Search for the cell housing the specified text and yield its [X, Y] center coordinate. 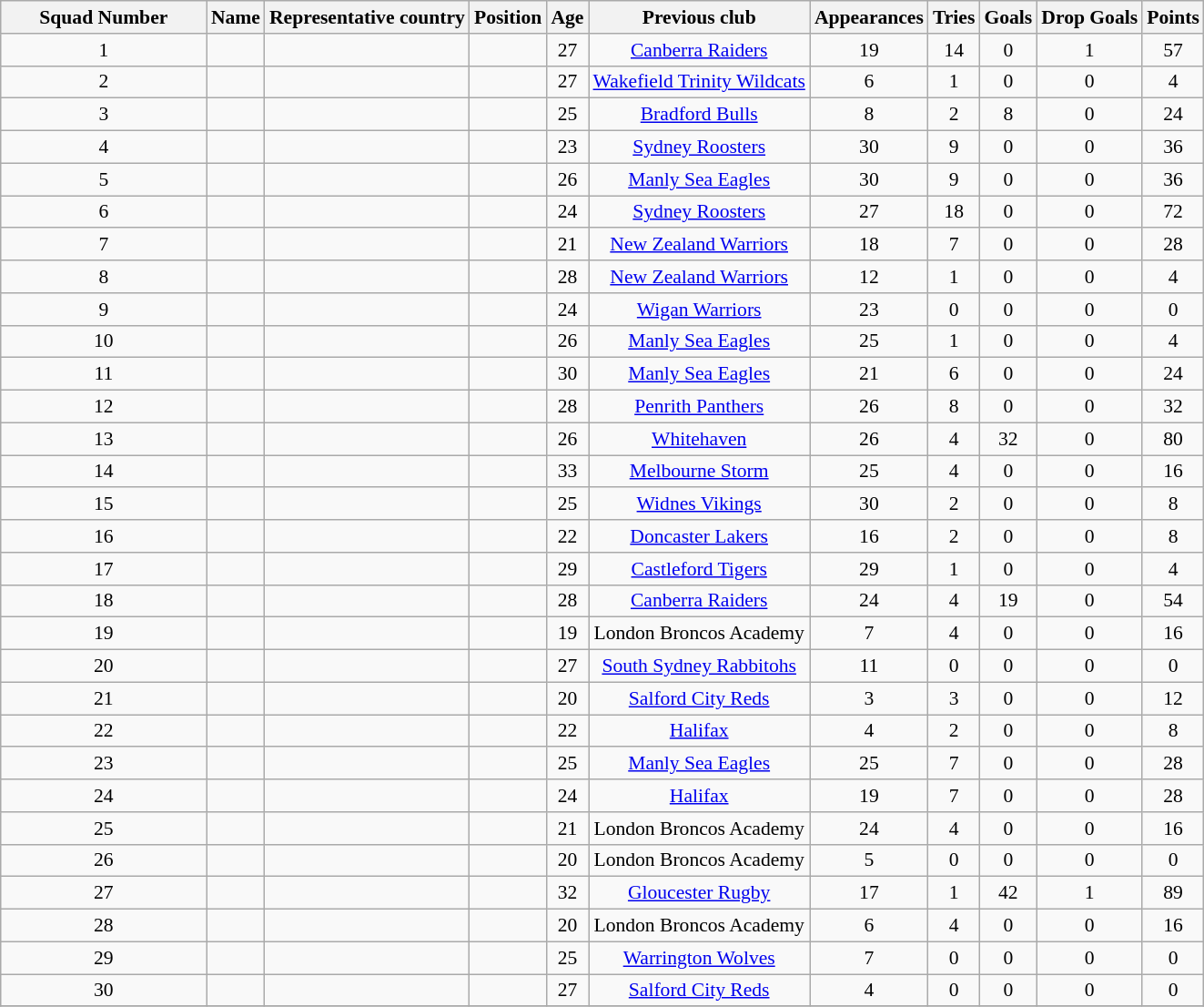
Wakefield Trinity Wildcats [699, 82]
Penrith Panthers [699, 407]
13 [104, 439]
57 [1173, 50]
Castleford Tigers [699, 569]
Doncaster Lakers [699, 536]
42 [1008, 893]
Bradford Bulls [699, 115]
Gloucester Rugby [699, 893]
72 [1173, 212]
Tries [954, 17]
80 [1173, 439]
Goals [1008, 17]
South Sydney Rabbitohs [699, 666]
89 [1173, 893]
33 [567, 472]
Points [1173, 17]
Whitehaven [699, 439]
Name [236, 17]
Melbourne Storm [699, 472]
Drop Goals [1089, 17]
Squad Number [104, 17]
54 [1173, 601]
Position [508, 17]
10 [104, 341]
15 [104, 504]
Age [567, 17]
Wigan Warriors [699, 310]
Warrington Wolves [699, 958]
Widnes Vikings [699, 504]
Representative country [368, 17]
Previous club [699, 17]
Appearances [869, 17]
